Output the [X, Y] coordinate of the center of the cell containing the given text.  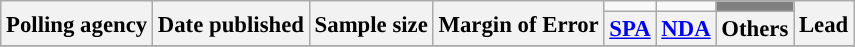
Polling agency [77, 24]
NDA [686, 30]
Date published [230, 24]
Margin of Error [518, 24]
Others [755, 30]
Sample size [371, 24]
Lead [824, 24]
SPA [630, 30]
